Scan for the cell matching the given text and deliver its (x, y) coordinate at center. 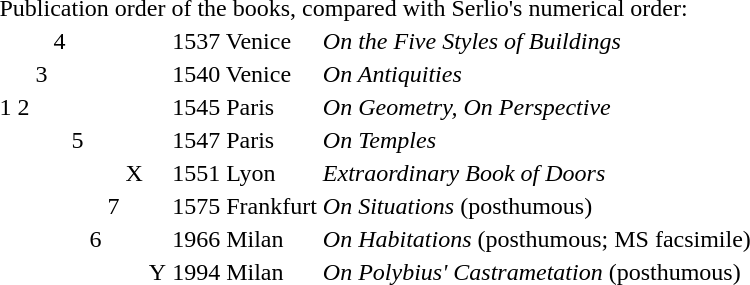
1547 Paris (245, 140)
6 (96, 239)
2 (24, 107)
1551 Lyon (245, 173)
X (134, 173)
3 (42, 74)
1540 Venice (245, 74)
1537 Venice (245, 41)
1966 Milan (245, 239)
1545 Paris (245, 107)
5 (78, 140)
7 (114, 206)
1575 Frankfurt (245, 206)
4 (60, 41)
